Provide the [x, y] coordinate of the cell's center where the given text is located.  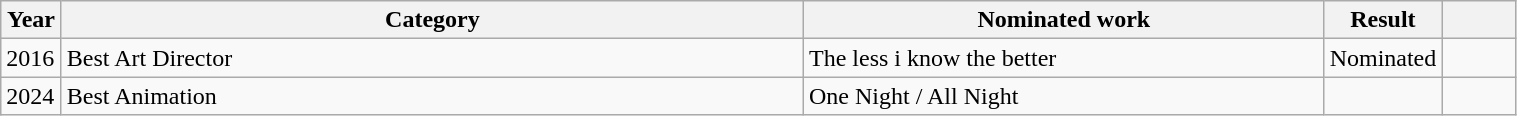
Best Animation [432, 96]
Result [1383, 20]
Category [432, 20]
The less i know the better [1064, 58]
Best Art Director [432, 58]
2024 [32, 96]
Nominated work [1064, 20]
Nominated [1383, 58]
One Night / All Night [1064, 96]
2016 [32, 58]
Year [32, 20]
